Pinpoint the cell where the given text exists, returning its (x, y) midpoint coordinate. 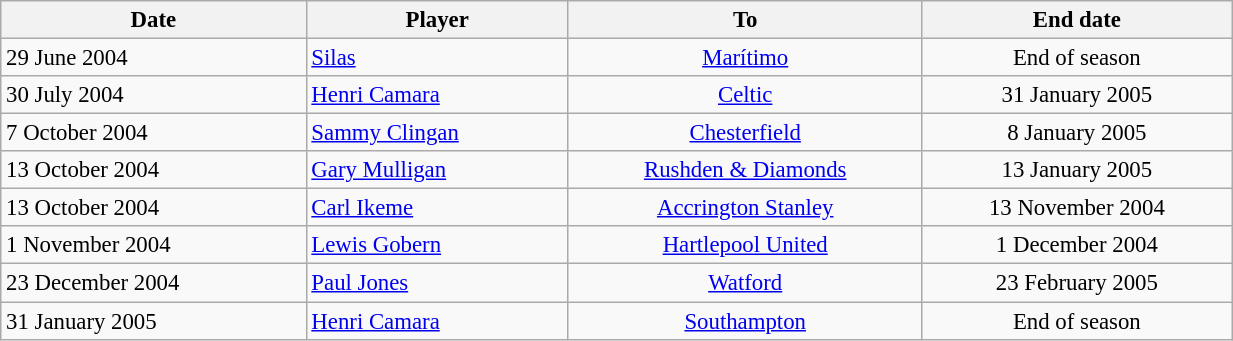
1 December 2004 (1077, 245)
7 October 2004 (154, 133)
8 January 2005 (1077, 133)
13 January 2005 (1077, 170)
Sammy Clingan (437, 133)
13 November 2004 (1077, 208)
Watford (745, 283)
Southampton (745, 321)
Accrington Stanley (745, 208)
23 December 2004 (154, 283)
Chesterfield (745, 133)
23 February 2005 (1077, 283)
End date (1077, 20)
29 June 2004 (154, 58)
30 July 2004 (154, 95)
Hartlepool United (745, 245)
Gary Mulligan (437, 170)
Lewis Gobern (437, 245)
Marítimo (745, 58)
Rushden & Diamonds (745, 170)
Carl Ikeme (437, 208)
To (745, 20)
Date (154, 20)
1 November 2004 (154, 245)
Silas (437, 58)
Paul Jones (437, 283)
Player (437, 20)
Celtic (745, 95)
